Determine the (x, y) coordinate at the center of the cell enclosing the given text.  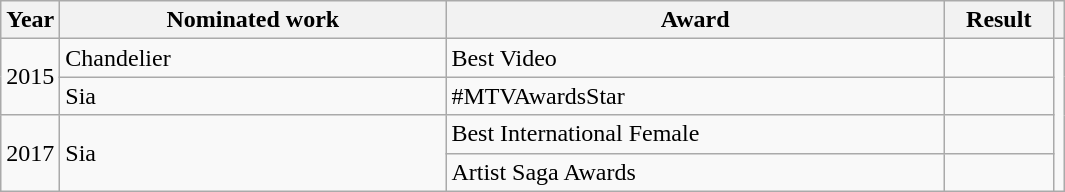
2017 (30, 153)
Artist Saga Awards (696, 172)
Chandelier (253, 58)
Best Video (696, 58)
Best International Female (696, 134)
2015 (30, 77)
Award (696, 20)
Nominated work (253, 20)
Result (998, 20)
Year (30, 20)
#MTVAwardsStar (696, 96)
